Extract the (X, Y) coordinate from the center of the cell holding the provided text.  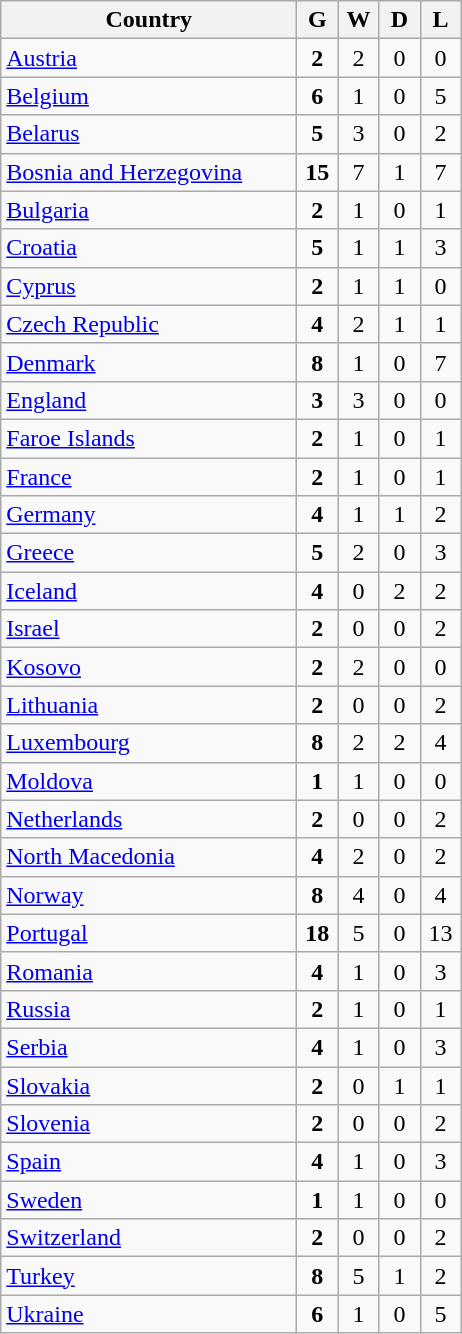
Israel (149, 629)
Moldova (149, 781)
Cyprus (149, 286)
France (149, 477)
Bulgaria (149, 210)
Czech Republic (149, 324)
Turkey (149, 1276)
Denmark (149, 362)
Germany (149, 515)
England (149, 400)
Country (149, 20)
13 (440, 933)
G (318, 20)
Belgium (149, 96)
Slovakia (149, 1085)
18 (318, 933)
Austria (149, 58)
Norway (149, 895)
Ukraine (149, 1314)
Faroe Islands (149, 438)
Portugal (149, 933)
Russia (149, 1009)
Lithuania (149, 705)
Kosovo (149, 667)
15 (318, 172)
Romania (149, 971)
North Macedonia (149, 857)
Croatia (149, 248)
Serbia (149, 1047)
Sweden (149, 1200)
Greece (149, 553)
Switzerland (149, 1238)
Belarus (149, 134)
Spain (149, 1162)
W (358, 20)
Iceland (149, 591)
Bosnia and Herzegovina (149, 172)
L (440, 20)
D (400, 20)
Luxembourg (149, 743)
Slovenia (149, 1124)
Netherlands (149, 819)
